From the cell containing the given text, extract its center point as (X, Y) coordinate. 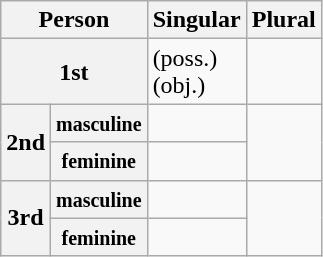
Person (74, 20)
Plural (284, 20)
1st (74, 72)
(poss.) (obj.) (196, 72)
2nd (26, 142)
Singular (196, 20)
3rd (26, 218)
